Return the (X, Y) coordinate for the center point of the cell that contains the specified text.  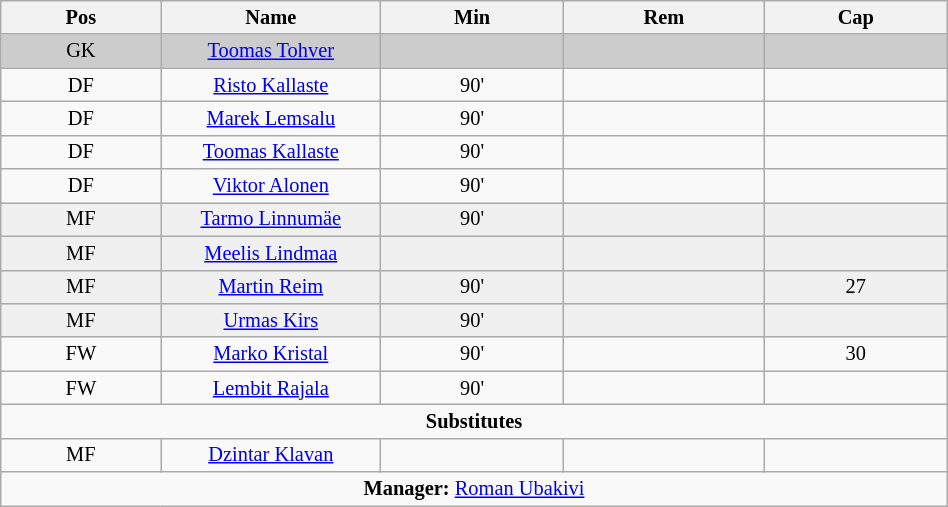
Tarmo Linnumäe (271, 219)
Substitutes (474, 421)
Marko Kristal (271, 354)
Rem (664, 17)
Dzintar Klavan (271, 455)
Cap (856, 17)
Toomas Tohver (271, 51)
Pos (81, 17)
Name (271, 17)
GK (81, 51)
Lembit Rajala (271, 388)
Manager: Roman Ubakivi (474, 489)
Viktor Alonen (271, 186)
Min (472, 17)
Meelis Lindmaa (271, 253)
Risto Kallaste (271, 85)
Toomas Kallaste (271, 152)
27 (856, 287)
Urmas Kirs (271, 320)
Marek Lemsalu (271, 118)
30 (856, 354)
Martin Reim (271, 287)
